Find where the given text appears and provide that cell's center as [x, y] coordinate. 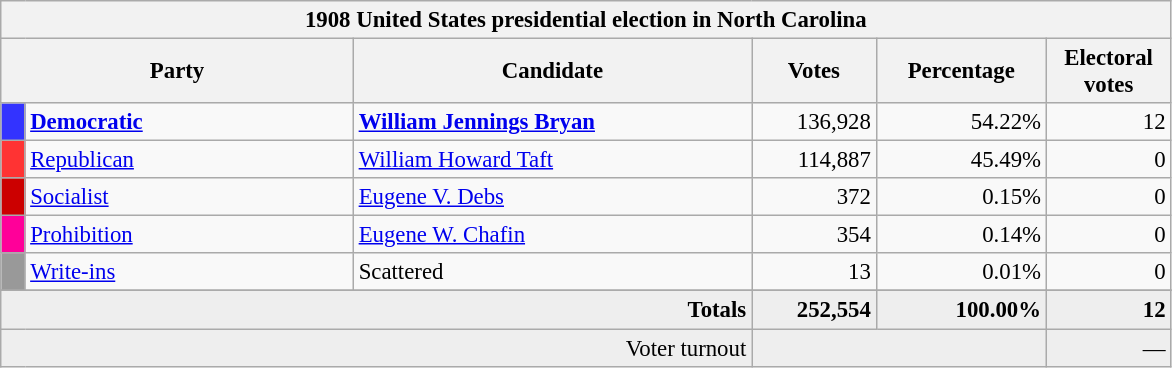
Percentage [961, 72]
45.49% [961, 160]
252,554 [814, 310]
Party [178, 72]
Scattered [552, 273]
354 [814, 235]
— [1108, 348]
114,887 [814, 160]
Prohibition [189, 235]
Republican [189, 160]
0.14% [961, 235]
Totals [376, 310]
Candidate [552, 72]
0.01% [961, 273]
Write-ins [189, 273]
Eugene V. Debs [552, 197]
Voter turnout [376, 348]
1908 United States presidential election in North Carolina [586, 20]
Eugene W. Chafin [552, 235]
372 [814, 197]
100.00% [961, 310]
0.15% [961, 197]
William Jennings Bryan [552, 122]
13 [814, 273]
Votes [814, 72]
Socialist [189, 197]
Democratic [189, 122]
Electoral votes [1108, 72]
136,928 [814, 122]
54.22% [961, 122]
William Howard Taft [552, 160]
